Output the [x, y] coordinate of the center of the cell containing the given text.  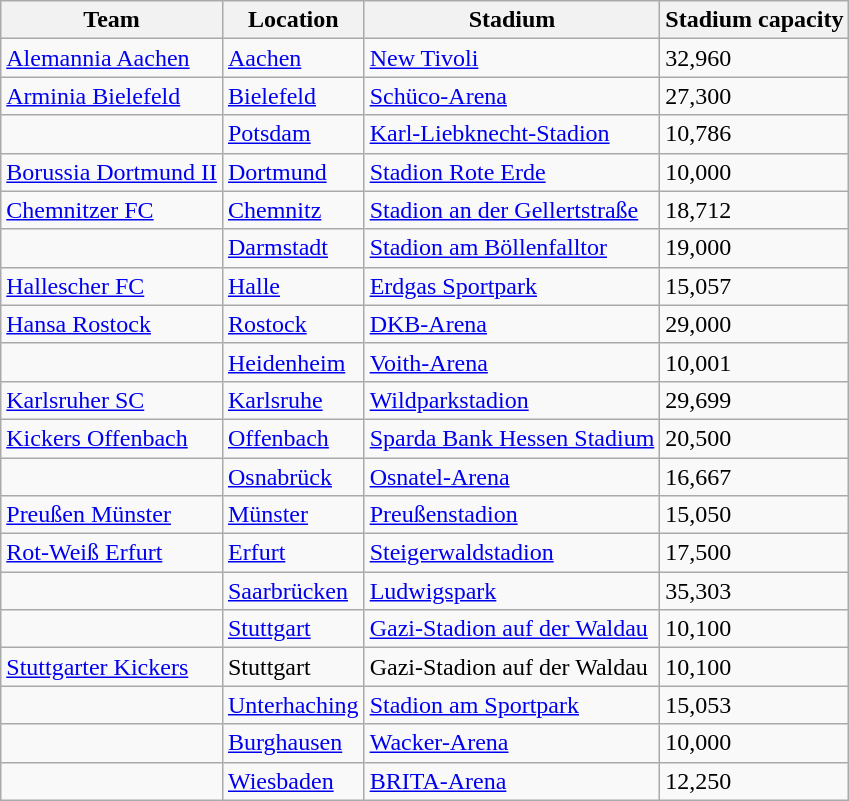
18,712 [754, 210]
Saarbrücken [293, 591]
Wacker-Arena [512, 743]
BRITA-Arena [512, 781]
Preußen Münster [112, 515]
Wildparkstadion [512, 400]
Preußenstadion [512, 515]
Burghausen [293, 743]
20,500 [754, 438]
Steigerwaldstadion [512, 553]
Bielefeld [293, 96]
Stadium [512, 20]
Karl-Liebknecht-Stadion [512, 134]
Location [293, 20]
10,001 [754, 362]
Erdgas Sportpark [512, 286]
15,050 [754, 515]
Aachen [293, 58]
Voith-Arena [512, 362]
Rostock [293, 324]
Kickers Offenbach [112, 438]
Rot-Weiß Erfurt [112, 553]
Heidenheim [293, 362]
35,303 [754, 591]
Offenbach [293, 438]
Ludwigspark [512, 591]
17,500 [754, 553]
Alemannia Aachen [112, 58]
Chemnitz [293, 210]
Stadium capacity [754, 20]
Schüco-Arena [512, 96]
12,250 [754, 781]
Stadion an der Gellertstraße [512, 210]
Arminia Bielefeld [112, 96]
Münster [293, 515]
New Tivoli [512, 58]
Stadion am Böllenfalltor [512, 248]
Wiesbaden [293, 781]
15,053 [754, 705]
Sparda Bank Hessen Stadium [512, 438]
Potsdam [293, 134]
Dortmund [293, 172]
10,786 [754, 134]
Hansa Rostock [112, 324]
Karlsruher SC [112, 400]
Unterhaching [293, 705]
Team [112, 20]
32,960 [754, 58]
27,300 [754, 96]
Osnabrück [293, 477]
Hallescher FC [112, 286]
15,057 [754, 286]
Osnatel-Arena [512, 477]
29,000 [754, 324]
19,000 [754, 248]
Stuttgarter Kickers [112, 667]
Karlsruhe [293, 400]
Erfurt [293, 553]
Darmstadt [293, 248]
Chemnitzer FC [112, 210]
Borussia Dortmund II [112, 172]
Halle [293, 286]
16,667 [754, 477]
Stadion Rote Erde [512, 172]
DKB-Arena [512, 324]
29,699 [754, 400]
Stadion am Sportpark [512, 705]
